Scan for the cell matching the given text and deliver its (x, y) coordinate at center. 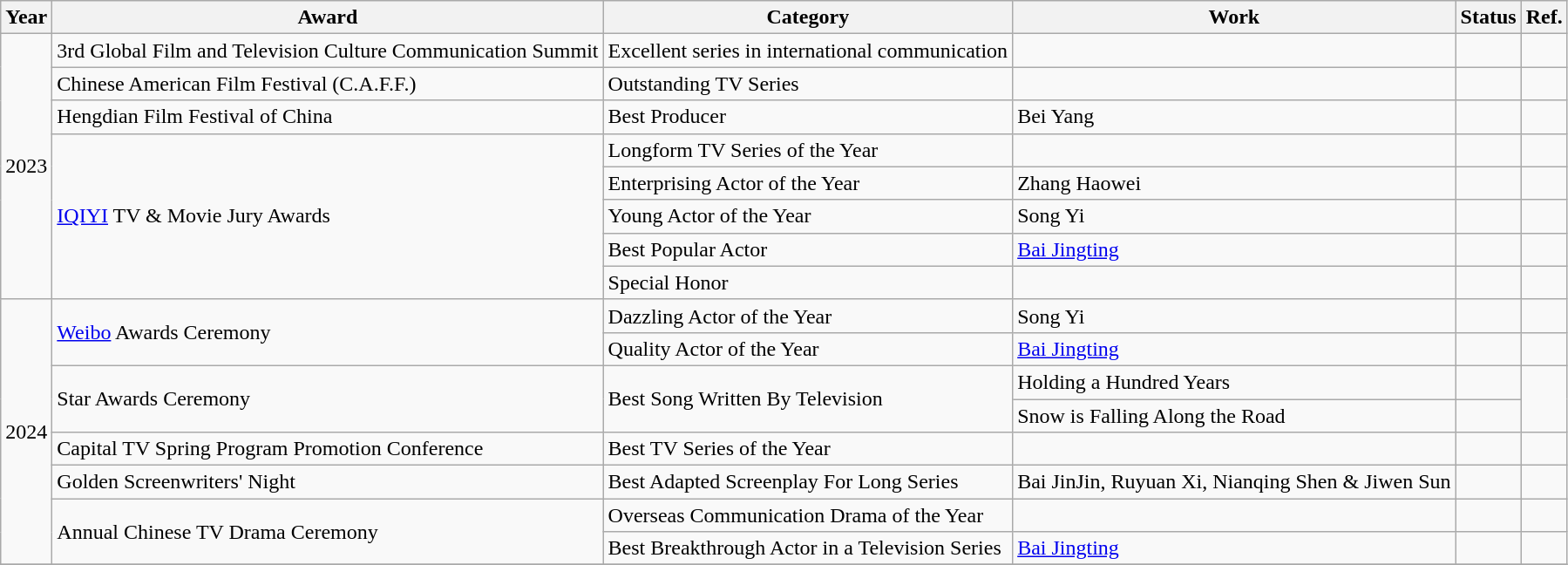
Outstanding TV Series (808, 84)
Young Actor of the Year (808, 216)
Bai JinJin, Ruyuan Xi, Nianqing Shen & Jiwen Sun (1234, 482)
Best Song Written By Television (808, 398)
Work (1234, 17)
Category (808, 17)
Snow is Falling Along the Road (1234, 416)
3rd Global Film and Television Culture Communication Summit (328, 51)
Enterprising Actor of the Year (808, 183)
Best Popular Actor (808, 249)
Holding a Hundred Years (1234, 382)
Special Honor (808, 282)
Year (26, 17)
Longform TV Series of the Year (808, 150)
Dazzling Actor of the Year (808, 316)
2024 (26, 432)
Best Breakthrough Actor in a Television Series (808, 548)
Zhang Haowei (1234, 183)
2023 (26, 167)
Best Adapted Screenplay For Long Series (808, 482)
Award (328, 17)
IQIYI TV & Movie Jury Awards (328, 216)
Excellent series in international communication (808, 51)
Quality Actor of the Year (808, 349)
Hengdian Film Festival of China (328, 117)
Bei Yang (1234, 117)
Best Producer (808, 117)
Overseas Communication Drama of the Year (808, 515)
Status (1489, 17)
Weibo Awards Ceremony (328, 332)
Ref. (1544, 17)
Golden Screenwriters' Night (328, 482)
Best TV Series of the Year (808, 449)
Capital TV Spring Program Promotion Conference (328, 449)
Chinese American Film Festival (C.A.F.F.) (328, 84)
Star Awards Ceremony (328, 398)
Annual Chinese TV Drama Ceremony (328, 532)
